Find where the given text appears and provide that cell's center as [X, Y] coordinate. 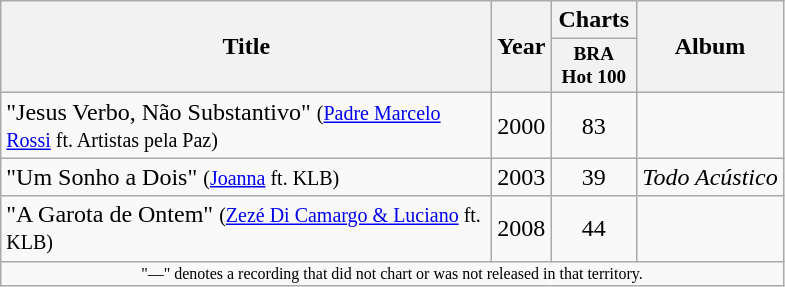
Charts [594, 20]
"Um Sonho a Dois" (Joanna ft. KLB) [246, 177]
2003 [522, 177]
Year [522, 47]
2000 [522, 126]
"—" denotes a recording that did not chart or was not released in that territory. [392, 273]
Title [246, 47]
2008 [522, 228]
83 [594, 126]
Album [710, 47]
"A Garota de Ontem" (Zezé Di Camargo & Luciano ft. KLB) [246, 228]
Todo Acústico [710, 177]
BRAHot 100 [594, 66]
"Jesus Verbo, Não Substantivo" (Padre Marcelo Rossi ft. Artistas pela Paz) [246, 126]
39 [594, 177]
44 [594, 228]
